Locate the cell with the specified text and output its (x, y) center coordinate. 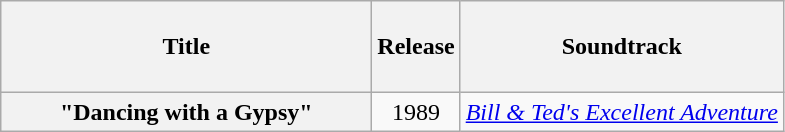
Release (416, 47)
1989 (416, 112)
Soundtrack (622, 47)
Bill & Ted's Excellent Adventure (622, 112)
Title (186, 47)
"Dancing with a Gypsy" (186, 112)
